Pinpoint the cell where the given text exists, returning its [X, Y] midpoint coordinate. 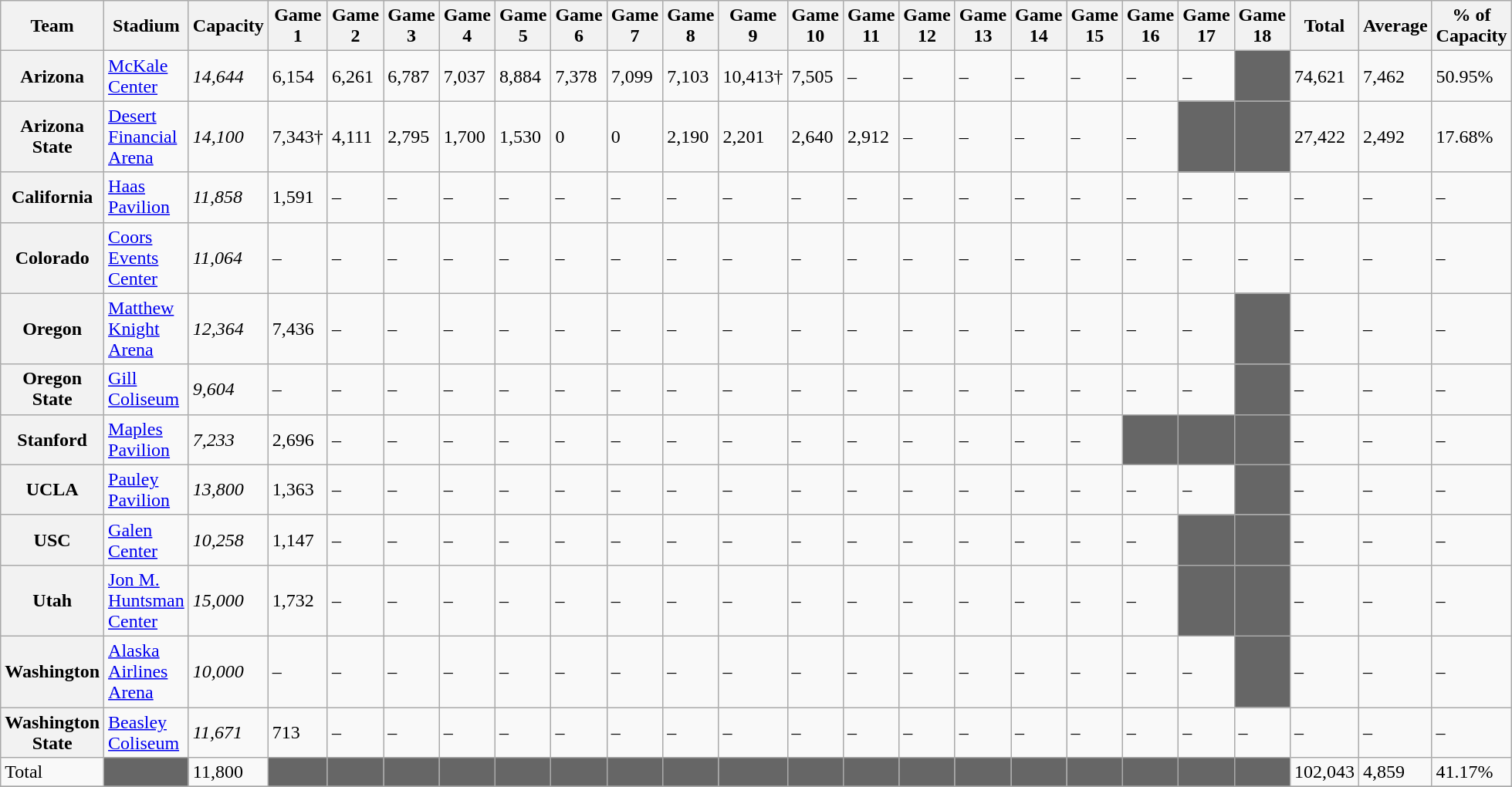
Game 3 [411, 26]
2,640 [815, 137]
7,505 [815, 76]
Coors Events Center [147, 258]
Game 10 [815, 26]
41.17% [1471, 772]
11,858 [228, 198]
Average [1395, 26]
Oregon State [52, 389]
California [52, 198]
USC [52, 540]
Maples Pavilion [147, 440]
12,364 [228, 329]
Washington State [52, 731]
Game 7 [634, 26]
Arizona [52, 76]
50.95% [1471, 76]
10,258 [228, 540]
7,462 [1395, 76]
Game 16 [1150, 26]
Gill Coliseum [147, 389]
27,422 [1324, 137]
Game 14 [1039, 26]
Stadium [147, 26]
Stanford [52, 440]
Haas Pavilion [147, 198]
7,436 [298, 329]
Team [52, 26]
Colorado [52, 258]
Galen Center [147, 540]
7,037 [467, 76]
4,111 [355, 137]
9,604 [228, 389]
15,000 [228, 600]
1,732 [298, 600]
713 [298, 731]
2,795 [411, 137]
14,100 [228, 137]
Pauley Pavilion [147, 489]
1,530 [523, 137]
1,700 [467, 137]
2,696 [298, 440]
7,103 [691, 76]
6,154 [298, 76]
Game 15 [1094, 26]
Jon M. Huntsman Center [147, 600]
% of Capacity [1471, 26]
Game 6 [579, 26]
Game 1 [298, 26]
Game 11 [871, 26]
Game 12 [927, 26]
14,644 [228, 76]
6,261 [355, 76]
4,859 [1395, 772]
Game 4 [467, 26]
17.68% [1471, 137]
Game 2 [355, 26]
Capacity [228, 26]
McKale Center [147, 76]
1,363 [298, 489]
102,043 [1324, 772]
2,492 [1395, 137]
Utah [52, 600]
11,064 [228, 258]
6,787 [411, 76]
Arizona State [52, 137]
7,378 [579, 76]
Game 9 [753, 26]
2,190 [691, 137]
11,800 [228, 772]
7,343† [298, 137]
2,201 [753, 137]
8,884 [523, 76]
10,413† [753, 76]
Oregon [52, 329]
2,912 [871, 137]
Alaska Airlines Arena [147, 671]
11,671 [228, 731]
Beasley Coliseum [147, 731]
Game 18 [1262, 26]
1,147 [298, 540]
1,591 [298, 198]
Game 13 [983, 26]
13,800 [228, 489]
7,233 [228, 440]
Desert Financial Arena [147, 137]
74,621 [1324, 76]
UCLA [52, 489]
Game 8 [691, 26]
10,000 [228, 671]
Matthew Knight Arena [147, 329]
Game 5 [523, 26]
Washington [52, 671]
Game 17 [1206, 26]
7,099 [634, 76]
